Return [X, Y] of the center of cell containing provided text 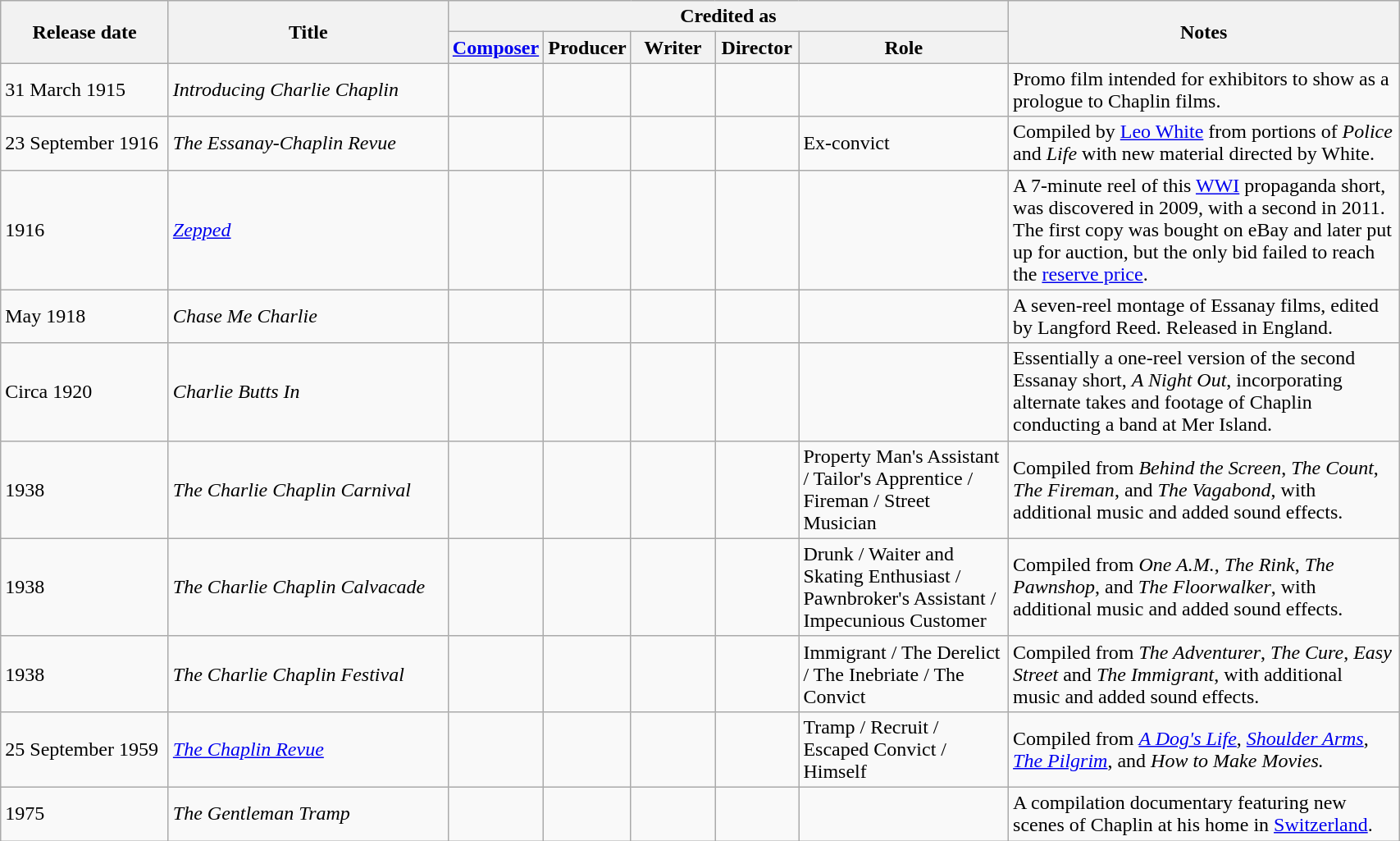
Role [904, 48]
Director [757, 48]
Immigrant / The Derelict / The Inebriate / The Convict [904, 674]
Drunk / Waiter and Skating Enthusiast / Pawnbroker's Assistant / Impecunious Customer [904, 587]
The Gentleman Tramp [308, 814]
Compiled from One A.M., The Rink, The Pawnshop, and The Floorwalker, with additional music and added sound effects. [1204, 587]
Title [308, 32]
The Essanay-Chaplin Revue [308, 143]
1916 [85, 230]
Introducing Charlie Chaplin [308, 90]
Zepped [308, 230]
The Chaplin Revue [308, 749]
Writer [673, 48]
25 September 1959 [85, 749]
Charlie Butts In [308, 392]
Composer [495, 48]
Tramp / Recruit / Escaped Convict / Himself [904, 749]
Ex-convict [904, 143]
The Charlie Chaplin Carnival [308, 489]
May 1918 [85, 317]
1975 [85, 814]
Notes [1204, 32]
Property Man's Assistant / Tailor's Apprentice / Fireman / Street Musician [904, 489]
Producer [587, 48]
Compiled from A Dog's Life, Shoulder Arms, The Pilgrim, and How to Make Movies. [1204, 749]
Circa 1920 [85, 392]
31 March 1915 [85, 90]
Compiled by Leo White from portions of Police and Life with new material directed by White. [1204, 143]
Release date [85, 32]
A seven-reel montage of Essanay films, edited by Langford Reed. Released in England. [1204, 317]
Compiled from Behind the Screen, The Count, The Fireman, and The Vagabond, with additional music and added sound effects. [1204, 489]
Credited as [728, 16]
The Charlie Chaplin Festival [308, 674]
Promo film intended for exhibitors to show as a prologue to Chaplin films. [1204, 90]
Compiled from The Adventurer, The Cure, Easy Street and The Immigrant, with additional music and added sound effects. [1204, 674]
A compilation documentary featuring new scenes of Chaplin at his home in Switzerland. [1204, 814]
23 September 1916 [85, 143]
Chase Me Charlie [308, 317]
The Charlie Chaplin Calvacade [308, 587]
